Scan for the cell matching the given text and deliver its [x, y] coordinate at center. 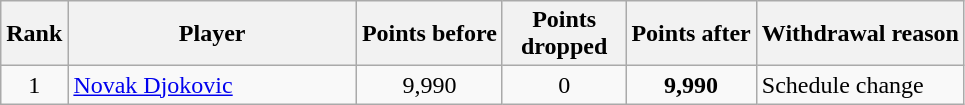
Rank [34, 34]
Schedule change [860, 85]
Novak Djokovic [212, 85]
Points after [691, 34]
Points dropped [564, 34]
1 [34, 85]
0 [564, 85]
Points before [429, 34]
Player [212, 34]
Withdrawal reason [860, 34]
